Detect which cell encompasses the target text, then output its (X, Y) center coordinate. 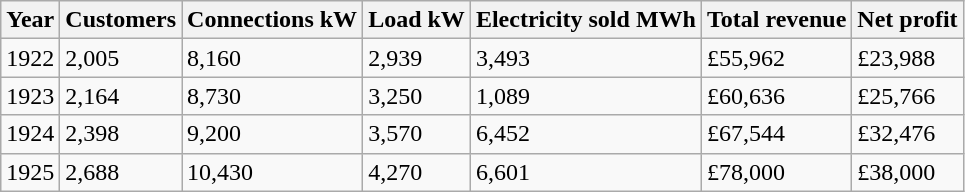
Total revenue (776, 20)
1922 (30, 58)
2,688 (121, 172)
£67,544 (776, 134)
Customers (121, 20)
2,939 (417, 58)
Electricity sold MWh (586, 20)
3,570 (417, 134)
4,270 (417, 172)
1924 (30, 134)
6,601 (586, 172)
3,493 (586, 58)
10,430 (272, 172)
Year (30, 20)
£23,988 (908, 58)
2,005 (121, 58)
8,160 (272, 58)
£55,962 (776, 58)
£25,766 (908, 96)
£60,636 (776, 96)
3,250 (417, 96)
£32,476 (908, 134)
1923 (30, 96)
£38,000 (908, 172)
8,730 (272, 96)
1925 (30, 172)
6,452 (586, 134)
2,164 (121, 96)
1,089 (586, 96)
9,200 (272, 134)
Connections kW (272, 20)
Load kW (417, 20)
2,398 (121, 134)
£78,000 (776, 172)
Net profit (908, 20)
